Search for the cell housing the specified text and yield its [x, y] center coordinate. 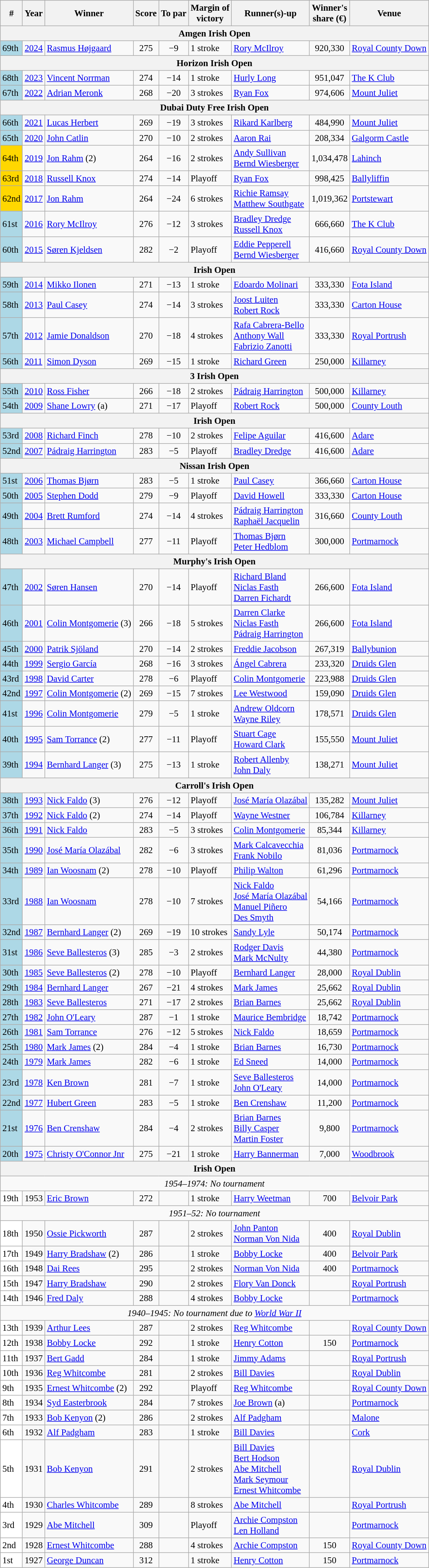
Nick Faldo (3) [89, 800]
1980 [34, 1047]
Malone [389, 1417]
2023 [34, 78]
Darren Clarke Niclas Fasth Pádraig Harrington [271, 623]
Flory Van Donck [271, 1284]
1938 [34, 1343]
41st [11, 714]
1949 [34, 1254]
1,019,362 [330, 198]
1981 [34, 1032]
67th [11, 93]
2009 [34, 406]
Lucas Herbert [89, 123]
Mikko Ilonen [89, 285]
Richie Ramsay Matthew Southgate [271, 198]
1983 [34, 1002]
16th [11, 1269]
1947 [34, 1284]
484,990 [330, 123]
366,660 [330, 480]
1984 [34, 988]
Eddie Pepperell Bernd Wiesberger [271, 250]
416,660 [330, 250]
Arthur Lees [89, 1328]
Thomas Bjørn Peter Hedblom [271, 541]
Wayne Westner [271, 815]
6th [11, 1433]
19th [11, 1198]
To par [174, 13]
Archie Compston Len Holland [271, 1525]
1991 [34, 830]
Bernhard Langer (2) [89, 932]
1996 [34, 714]
Colin Montgomerie (2) [89, 694]
21st [11, 1128]
Mark Calcavecchia Frank Nobilo [271, 850]
50,174 [330, 932]
1985 [34, 973]
John Catlin [89, 138]
Bernhard Langer (3) [89, 765]
1979 [34, 1062]
23rd [11, 1082]
1951–52: No tournament [215, 1213]
1978 [34, 1082]
54,166 [330, 901]
2008 [34, 436]
Richard Finch [89, 436]
272 [146, 1198]
58th [11, 305]
5th [11, 1469]
28,000 [330, 973]
1946 [34, 1298]
Bradley Dredge Russell Knox [271, 224]
2012 [34, 336]
Jon Rahm [89, 198]
Søren Kjeldsen [89, 250]
2002 [34, 587]
300,000 [330, 541]
David Howell [271, 495]
267,319 [330, 649]
Harry Weetman [271, 1198]
38th [11, 800]
Adrian Meronk [89, 93]
34th [11, 871]
45th [11, 649]
267 [146, 988]
290 [146, 1284]
Rikard Karlberg [271, 123]
2005 [34, 495]
Pádraig Harrington Raphaël Jacquelin [271, 516]
12th [11, 1343]
1929 [34, 1525]
65th [11, 138]
Portstewart [389, 198]
Robert Allenby John Daly [271, 765]
1990 [34, 850]
Norman Von Nida [271, 1269]
1993 [34, 800]
Seve Ballesteros (3) [89, 952]
Nick Faldo (2) [89, 815]
2019 [34, 158]
2015 [34, 250]
Bob Kenyon [89, 1469]
30th [11, 973]
Joost Luiten Robert Rock [271, 305]
Andrew Oldcorn Wayne Riley [271, 714]
Philip Walton [271, 871]
2016 [34, 224]
233,320 [330, 664]
1939 [34, 1328]
Nissan Irish Open [215, 466]
Ernest Whitcombe [89, 1545]
Joe Brown (a) [271, 1402]
Jamie Donaldson [89, 336]
Ed Sneed [271, 1062]
11,200 [330, 1103]
1975 [34, 1154]
Aaron Rai [271, 138]
Patrik Sjöland [89, 649]
Eric Brown [89, 1198]
1999 [34, 664]
Thomas Bjørn [89, 480]
−20 [174, 93]
2000 [34, 649]
155,550 [330, 739]
Bob Kenyon (2) [89, 1417]
138,271 [330, 765]
Michael Campbell [89, 541]
1995 [34, 739]
998,425 [330, 178]
135,282 [330, 800]
295 [146, 1269]
Year [34, 13]
Maurice Bembridge [271, 1017]
2011 [34, 362]
6 strokes [210, 198]
Brett Rumford [89, 516]
John Panton Norman Von Nida [271, 1233]
Ballyliffin [389, 178]
289 [146, 1505]
51st [11, 480]
2003 [34, 541]
68th [11, 78]
18,659 [330, 1032]
1933 [34, 1417]
223,988 [330, 679]
1927 [34, 1560]
42nd [11, 694]
55th [11, 391]
25th [11, 1047]
Dubai Duty Free Irish Open [215, 108]
32nd [11, 932]
Dai Rees [89, 1269]
Rafa Cabrera-Bello Anthony Wall Fabrizio Zanotti [271, 336]
8th [11, 1402]
Winner'sshare (€) [330, 13]
Sergio García [89, 664]
31st [11, 952]
47th [11, 587]
54th [11, 406]
1932 [34, 1433]
Felipe Aguilar [271, 436]
1930 [34, 1505]
Ángel Cabrera [271, 664]
48th [11, 541]
53rd [11, 436]
59th [11, 285]
15th [11, 1284]
61,296 [330, 871]
Sam Torrance [89, 1032]
Richard Green [271, 362]
Ian Woosnam (2) [89, 871]
Winner [89, 13]
26th [11, 1032]
Runner(s)-up [271, 13]
Hubert Green [89, 1103]
29th [11, 988]
Ken Brown [89, 1082]
3rd [11, 1525]
Christy O'Connor Jnr [89, 1154]
Mark James (2) [89, 1047]
9,800 [330, 1128]
2024 [34, 48]
1992 [34, 815]
3 Irish Open [215, 376]
Fred Daly [89, 1298]
8 strokes [210, 1505]
1989 [34, 871]
66th [11, 123]
4th [11, 1505]
Robert Rock [271, 406]
2010 [34, 391]
1,034,478 [330, 158]
2013 [34, 305]
Ross Fisher [89, 391]
11th [11, 1358]
Harry Bradshaw [89, 1284]
9th [11, 1388]
Søren Hansen [89, 587]
46th [11, 623]
62nd [11, 198]
Russell Knox [89, 178]
61st [11, 224]
Ian Woosnam [89, 901]
Bradley Dredge [271, 451]
2007 [34, 451]
18th [11, 1233]
60th [11, 250]
Stuart Cage Howard Clark [271, 739]
Ernest Whitcombe (2) [89, 1388]
Harry Bannerman [271, 1154]
Murphy's Irish Open [215, 562]
Archie Compston [271, 1545]
285 [146, 952]
44th [11, 664]
1998 [34, 679]
36th [11, 830]
Amgen Irish Open [215, 34]
50th [11, 495]
2022 [34, 93]
Margin ofvictory [210, 13]
Richard Bland Niclas Fasth Darren Fichardt [271, 587]
Freddie Jacobson [271, 649]
Seve Ballesteros John O'Leary [271, 1082]
1940–1945: No tournament due to World War II [215, 1313]
Colin Montgomerie (3) [89, 623]
57th [11, 336]
Hurly Long [271, 78]
−1 [174, 1017]
920,330 [330, 48]
1976 [34, 1128]
Lahinch [389, 158]
1948 [34, 1269]
Score [146, 13]
−3 [174, 952]
33rd [11, 901]
13th [11, 1328]
Sandy Lyle [271, 932]
2021 [34, 123]
1953 [34, 1198]
Seve Ballesteros [89, 1002]
Venue [389, 13]
1986 [34, 952]
14th [11, 1298]
40th [11, 739]
81,036 [330, 850]
178,571 [330, 714]
1988 [34, 901]
1928 [34, 1545]
18,742 [330, 1017]
Harry Bradshaw (2) [89, 1254]
1987 [34, 932]
44,380 [330, 952]
2001 [34, 623]
David Carter [89, 679]
Simon Dyson [89, 362]
43rd [11, 679]
Woodbrook [389, 1154]
Jimmy Adams [271, 1358]
# [11, 13]
37th [11, 815]
250,000 [330, 362]
1977 [34, 1103]
1997 [34, 694]
Shane Lowry (a) [89, 406]
39th [11, 765]
Ossie Pickworth [89, 1233]
49th [11, 516]
Vincent Norrman [89, 78]
2017 [34, 198]
208,334 [330, 138]
Edoardo Molinari [271, 285]
1937 [34, 1358]
Brian Barnes Billy Casper Martin Foster [271, 1128]
Rasmus Højgaard [89, 48]
56th [11, 362]
John O'Leary [89, 1017]
Sam Torrance (2) [89, 739]
974,606 [330, 93]
Galgorm Castle [389, 138]
2004 [34, 516]
Horizon Irish Open [215, 63]
22nd [11, 1103]
1982 [34, 1017]
Rodger Davis Mark McNulty [271, 952]
Syd Easterbrook [89, 1402]
Andy Sullivan Bernd Wiesberger [271, 158]
106,784 [330, 815]
10 strokes [210, 932]
Bert Gadd [89, 1358]
316,660 [330, 516]
Seve Ballesteros (2) [89, 973]
700 [330, 1198]
2nd [11, 1545]
666,660 [330, 224]
10th [11, 1373]
2014 [34, 285]
Stephen Dodd [89, 495]
George Duncan [89, 1560]
85,344 [330, 830]
2018 [34, 178]
24th [11, 1062]
52nd [11, 451]
Cork [389, 1433]
7,000 [330, 1154]
Jon Rahm (2) [89, 158]
64th [11, 158]
20th [11, 1154]
1st [11, 1560]
291 [146, 1469]
Carroll's Irish Open [215, 785]
159,090 [330, 694]
28th [11, 1002]
Bill Davies Bert Hodson Abe Mitchell Mark Seymour Ernest Whitcombe [271, 1469]
17th [11, 1254]
1931 [34, 1469]
16,730 [330, 1047]
35th [11, 850]
1936 [34, 1373]
Ballybunion [389, 649]
−2 [174, 250]
69th [11, 48]
Charles Whitcombe [89, 1505]
1994 [34, 765]
Lee Westwood [271, 694]
1950 [34, 1233]
63rd [11, 178]
−7 [174, 1082]
2006 [34, 480]
309 [146, 1525]
−24 [174, 198]
1935 [34, 1388]
27th [11, 1017]
2020 [34, 138]
1934 [34, 1402]
1954–1974: No tournament [215, 1183]
Nick Faldo José María Olazábal Manuel Piñero Des Smyth [271, 901]
312 [146, 1560]
7th [11, 1417]
951,047 [330, 78]
